From the cell containing the given text, extract its center point as (X, Y) coordinate. 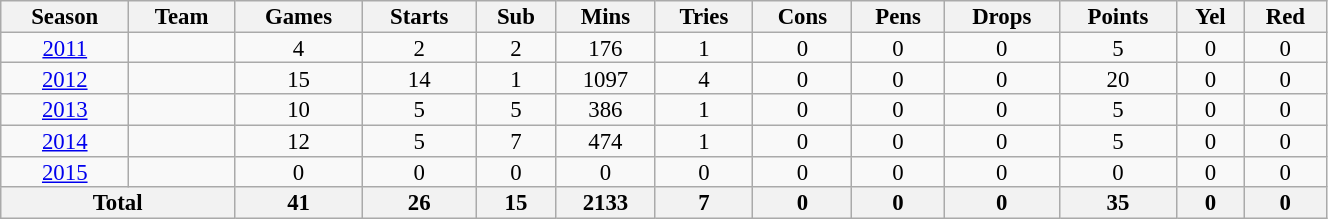
Red (1285, 16)
26 (420, 204)
176 (606, 48)
2011 (65, 48)
35 (1118, 204)
Tries (704, 16)
Mins (606, 16)
2013 (65, 110)
41 (299, 204)
14 (420, 78)
2133 (606, 204)
Games (299, 16)
Points (1118, 16)
Total (118, 204)
2014 (65, 140)
Pens (898, 16)
386 (606, 110)
Yel (1211, 16)
1097 (606, 78)
Team (182, 16)
2012 (65, 78)
Sub (516, 16)
2015 (65, 172)
12 (299, 140)
Cons (802, 16)
Season (65, 16)
Drops (1002, 16)
474 (606, 140)
Starts (420, 16)
10 (299, 110)
20 (1118, 78)
